Return [x, y] of the center of cell containing provided text 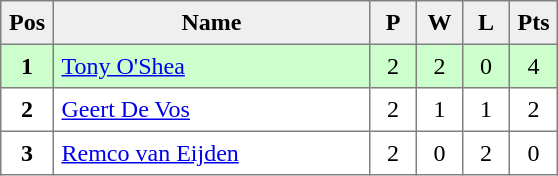
4 [533, 66]
3 [27, 153]
L [486, 23]
P [393, 23]
Name [211, 23]
Geert De Vos [211, 110]
Remco van Eijden [211, 153]
W [439, 23]
Pts [533, 23]
Pos [27, 23]
Tony O'Shea [211, 66]
